For the text-containing cell, return its midpoint in [X, Y] coordinate format. 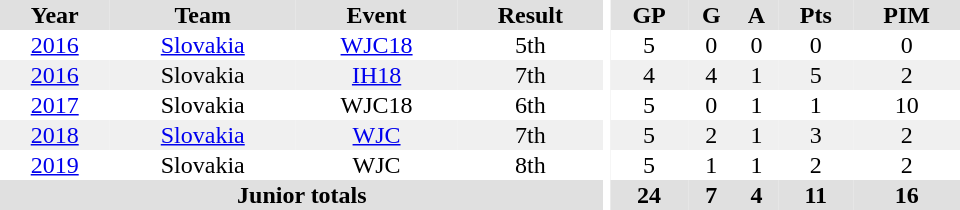
2017 [54, 105]
16 [906, 195]
7 [712, 195]
PIM [906, 15]
Result [530, 15]
A [757, 15]
2019 [54, 165]
8th [530, 165]
10 [906, 105]
Year [54, 15]
Junior totals [302, 195]
6th [530, 105]
Pts [816, 15]
24 [649, 195]
IH18 [376, 75]
Event [376, 15]
Team [202, 15]
2018 [54, 135]
G [712, 15]
11 [816, 195]
5th [530, 45]
3 [816, 135]
GP [649, 15]
